Locate the cell with the specified text and output its (X, Y) center coordinate. 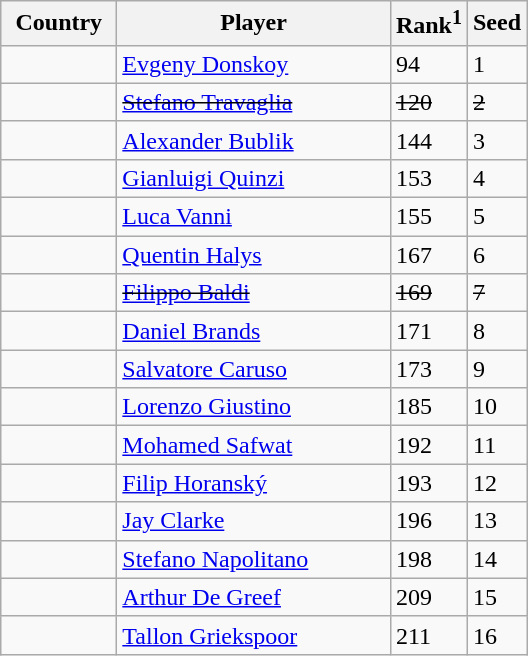
Arthur De Greef (254, 597)
3 (496, 140)
Quentin Halys (254, 255)
94 (428, 64)
144 (428, 140)
2 (496, 102)
153 (428, 178)
171 (428, 331)
Daniel Brands (254, 331)
185 (428, 407)
Stefano Napolitano (254, 559)
173 (428, 369)
13 (496, 521)
198 (428, 559)
209 (428, 597)
Salvatore Caruso (254, 369)
120 (428, 102)
15 (496, 597)
193 (428, 483)
7 (496, 293)
Player (254, 24)
196 (428, 521)
Jay Clarke (254, 521)
192 (428, 445)
4 (496, 178)
Seed (496, 24)
10 (496, 407)
169 (428, 293)
5 (496, 217)
11 (496, 445)
1 (496, 64)
211 (428, 635)
Alexander Bublik (254, 140)
Evgeny Donskoy (254, 64)
Luca Vanni (254, 217)
Gianluigi Quinzi (254, 178)
Filippo Baldi (254, 293)
8 (496, 331)
Filip Horanský (254, 483)
Mohamed Safwat (254, 445)
12 (496, 483)
Rank1 (428, 24)
16 (496, 635)
Lorenzo Giustino (254, 407)
14 (496, 559)
Country (59, 24)
Stefano Travaglia (254, 102)
6 (496, 255)
167 (428, 255)
155 (428, 217)
Tallon Griekspoor (254, 635)
9 (496, 369)
